Search for the cell housing the specified text and yield its (x, y) center coordinate. 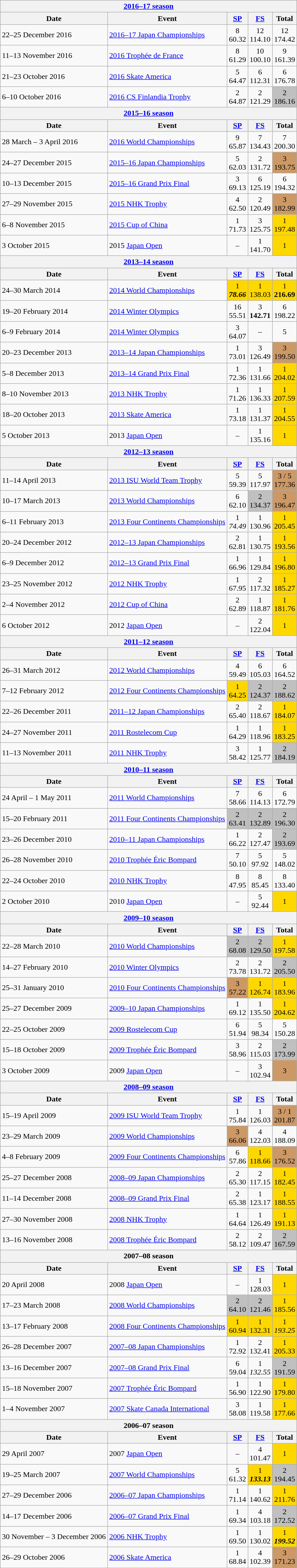
1211.76 (285, 1495)
6–8 November 2015 (54, 225)
2009 Four Continents Championships (167, 1157)
2012 Four Continents Championships (167, 691)
6164.52 (285, 670)
171.14 (237, 1495)
2007–08 season (149, 1256)
1140.62 (260, 1495)
2008–09 Japan Championships (167, 1178)
2012–13 season (149, 452)
6198.22 (285, 311)
264.87 (237, 97)
1133.13 (260, 1475)
2013–14 Japan Championships (167, 353)
1–4 November 2007 (54, 1409)
659.04 (237, 1367)
178.66 (237, 290)
5148.02 (285, 860)
2016–17 season (149, 6)
12114.10 (260, 35)
8133.40 (285, 881)
173.01 (237, 353)
29 April 2007 (54, 1454)
2012–13 Japan Championships (167, 542)
750.10 (237, 860)
2173.99 (285, 1050)
2129.50 (260, 946)
2013 Skate America (167, 414)
1130.96 (260, 521)
173.18 (237, 414)
6 October 2012 (54, 625)
2008 Trophée Éric Bompard (167, 1240)
2008 Four Continents Championships (167, 1326)
2011–12 season (149, 642)
2186.16 (285, 97)
23–25 November 2012 (54, 584)
2006–07 season (149, 1425)
2010 Four Continents Championships (167, 988)
2007 Japan Open (167, 1454)
265.40 (237, 712)
462.50 (237, 204)
885.45 (260, 881)
1119.58 (260, 1409)
22–25 December 2016 (54, 35)
2134.37 (260, 501)
2121.46 (260, 1305)
1205.45 (285, 521)
758.66 (237, 798)
2011 Four Continents Championships (167, 819)
171.26 (237, 394)
24–27 December 2015 (54, 162)
2191.59 (285, 1367)
1118.96 (260, 732)
2117.32 (260, 584)
13–16 November 2008 (54, 1240)
3171.23 (285, 1557)
2015 NHK Trophy (167, 204)
2016 Skate America (167, 76)
2 October 2010 (54, 901)
564.47 (237, 76)
861.29 (237, 55)
1138.03 (260, 290)
2016–17 Japan Championships (167, 35)
2009 Japan Open (167, 1071)
5117.97 (260, 480)
25–27 December 2008 (54, 1178)
358.96 (237, 1050)
174.49 (237, 521)
1188.55 (285, 1199)
2194.45 (285, 1475)
1181.76 (285, 605)
2010 NHK Trophy (167, 881)
1132.55 (260, 1367)
598.34 (260, 1029)
2015 Japan Open (167, 246)
2007 Skate Canada International (167, 1409)
169.12 (237, 1008)
2011–12 Japan Championships (167, 712)
459.49 (237, 670)
2009–10 season (149, 918)
3 / 1201.87 (285, 1115)
1196.80 (285, 563)
24–30 March 2014 (54, 290)
2009 Trophée Éric Bompard (167, 1050)
15–19 April 2009 (54, 1115)
2007 World Championships (167, 1475)
7134.43 (260, 142)
3182.99 (285, 204)
662.10 (237, 501)
2008 NHK Trophy (167, 1219)
4101.47 (260, 1454)
2013 NHK Trophy (167, 394)
965.87 (237, 142)
3126.49 (260, 353)
6–9 February 2014 (54, 332)
561.32 (237, 1475)
3142.71 (260, 311)
10100.10 (260, 55)
1135.50 (260, 1008)
22–24 October 2010 (54, 881)
2188.62 (285, 691)
3102.94 (260, 1071)
18–20 October 2013 (54, 414)
2015–16 Grand Prix Final (167, 183)
2109.47 (260, 1240)
2016 World Championships (167, 142)
20–24 December 2012 (54, 542)
11–14 December 2008 (54, 1199)
166.22 (237, 840)
2009 Rostelecom Cup (167, 1029)
1136.33 (260, 394)
2010–11 season (149, 769)
27–29 November 2015 (54, 204)
4103.18 (260, 1516)
22–26 December 2011 (54, 712)
1183.96 (285, 988)
26–31 March 2012 (54, 670)
2006 Skate America (167, 1557)
6194.32 (285, 183)
2196.30 (285, 819)
14–17 December 2006 (54, 1516)
2009–10 Japan Championships (167, 1008)
22–28 March 2010 (54, 946)
2008–09 season (149, 1087)
1205.33 (285, 1347)
3196.47 (285, 501)
6176.78 (285, 76)
20–23 December 2013 (54, 353)
2–4 November 2012 (54, 605)
2015–16 Japan Championships (167, 162)
366.06 (237, 1136)
2184.19 (285, 753)
5 October 2013 (54, 435)
1126.03 (260, 1115)
4102.39 (260, 1557)
3 October 2009 (54, 1071)
28 March – 3 April 2016 (54, 142)
4–8 February 2009 (54, 1157)
1185.56 (285, 1305)
26–28 December 2007 (54, 1347)
2132.89 (260, 819)
5150.28 (285, 1029)
2015 Cup of China (167, 225)
2013 ISU World Team Trophy (167, 480)
562.03 (237, 162)
2010–11 Japan Championships (167, 840)
1655.51 (237, 311)
1204.55 (285, 414)
19–25 March 2007 (54, 1475)
860.32 (237, 35)
4122.03 (260, 1136)
164.64 (237, 1219)
1131.37 (260, 414)
27–30 November 2008 (54, 1219)
1191.13 (285, 1219)
25–27 December 2009 (54, 1008)
13–16 December 2007 (54, 1367)
2013–14 Grand Prix Final (167, 373)
2007–08 Grand Prix Final (167, 1367)
4188.09 (285, 1136)
10–13 December 2015 (54, 183)
1118.87 (260, 605)
175.84 (237, 1115)
11–14 April 2013 (54, 480)
1131.66 (260, 373)
2012 World Championships (167, 670)
2011 Rostelecom Cup (167, 732)
264.10 (237, 1305)
2013 Japan Open (167, 435)
1126.74 (260, 988)
166.96 (237, 563)
3199.50 (285, 353)
1118.66 (260, 1157)
2012 Japan Open (167, 625)
6–11 February 2013 (54, 521)
172.92 (237, 1347)
2193.69 (285, 840)
1123.17 (260, 1199)
6–9 December 2012 (54, 563)
2006–07 Japan Championships (167, 1495)
19–20 February 2014 (54, 311)
10–17 March 2013 (54, 501)
15–18 November 2007 (54, 1388)
3193.75 (285, 162)
592.44 (260, 901)
559.39 (237, 480)
6–10 October 2016 (54, 97)
6105.03 (260, 670)
6125.19 (260, 183)
5 (285, 332)
22–25 October 2009 (54, 1029)
2132.41 (260, 1347)
2010 World Championships (167, 946)
7200.30 (285, 142)
3 / 5177.36 (285, 480)
2013 World Championships (167, 501)
11–13 November 2016 (54, 55)
1184.07 (285, 712)
1135.16 (260, 435)
13–17 February 2008 (54, 1326)
164.25 (237, 691)
2127.47 (260, 840)
2167.59 (285, 1240)
2006–07 Grand Prix Final (167, 1516)
26–29 October 2006 (54, 1557)
357.22 (237, 988)
9161.39 (285, 55)
17–23 March 2008 (54, 1305)
20 April 2008 (54, 1284)
657.86 (237, 1157)
1197.48 (285, 225)
847.95 (237, 881)
24 April – 1 May 2011 (54, 798)
2008–09 Grand Prix Final (167, 1199)
2006 NHK Trophy (167, 1536)
597.92 (260, 860)
1204.02 (285, 373)
364.07 (237, 332)
1126.49 (260, 1219)
2172.52 (285, 1516)
2010 Winter Olympics (167, 967)
21–23 October 2016 (54, 76)
265.30 (237, 1178)
2010 Trophée Éric Bompard (167, 860)
6112.31 (260, 76)
8–10 November 2013 (54, 394)
164.29 (237, 732)
3 October 2015 (54, 246)
651.94 (237, 1029)
167.95 (237, 584)
258.12 (237, 1240)
156.90 (237, 1388)
1182.45 (285, 1178)
12174.42 (285, 35)
2015–16 season (149, 113)
3125.75 (260, 225)
1130.02 (260, 1536)
6114.13 (260, 798)
2012 NHK Trophy (167, 584)
1122.90 (260, 1388)
2118.67 (260, 712)
1128.03 (260, 1284)
2010 Japan Open (167, 901)
358.08 (237, 1409)
273.78 (237, 967)
2011 World Championships (167, 798)
2122.04 (260, 625)
169.34 (237, 1516)
2117.15 (260, 1178)
30 November – 3 December 2006 (54, 1536)
1130.75 (260, 542)
1125.77 (260, 753)
23–26 December 2010 (54, 840)
172.36 (237, 373)
2014 World Championships (167, 290)
1177.66 (285, 1409)
3176.52 (285, 1157)
369.13 (237, 183)
358.42 (237, 753)
1216.69 (285, 290)
1204.62 (285, 1008)
2008 World Championships (167, 1305)
26–28 November 2010 (54, 860)
2205.50 (285, 967)
1179.80 (285, 1388)
1207.59 (285, 394)
3 (285, 1071)
171.73 (237, 225)
1199.52 (285, 1536)
168.84 (237, 1557)
1129.84 (260, 563)
2009 ISU World Team Trophy (167, 1115)
262.81 (237, 542)
2121.29 (260, 97)
2007 Trophée Éric Bompard (167, 1388)
1193.25 (285, 1326)
14–27 February 2010 (54, 967)
2012–13 Grand Prix Final (167, 563)
2016 Trophée de France (167, 55)
1193.56 (285, 542)
2013–14 season (149, 262)
2008 Japan Open (167, 1284)
169.50 (237, 1536)
2011 NHK Trophy (167, 753)
2115.03 (260, 1050)
2124.37 (260, 691)
24–27 November 2011 (54, 732)
2007–08 Japan Championships (167, 1347)
15–18 October 2009 (54, 1050)
1197.58 (285, 946)
1132.31 (260, 1326)
2016 CS Finlandia Trophy (167, 97)
265.38 (237, 1199)
1185.27 (285, 584)
2009 World Championships (167, 1136)
1183.25 (285, 732)
7–12 February 2012 (54, 691)
2012 Cup of China (167, 605)
2120.49 (260, 204)
262.89 (237, 605)
15–20 February 2011 (54, 819)
2013 Four Continents Championships (167, 521)
25–31 January 2010 (54, 988)
23–29 March 2009 (54, 1136)
160.94 (237, 1326)
268.08 (237, 946)
263.41 (237, 819)
5–8 December 2013 (54, 373)
11–13 November 2011 (54, 753)
6172.79 (285, 798)
1141.70 (260, 246)
27–29 December 2006 (54, 1495)
